Capture the cell that displays the provided text and extract its (x, y) central coordinate. 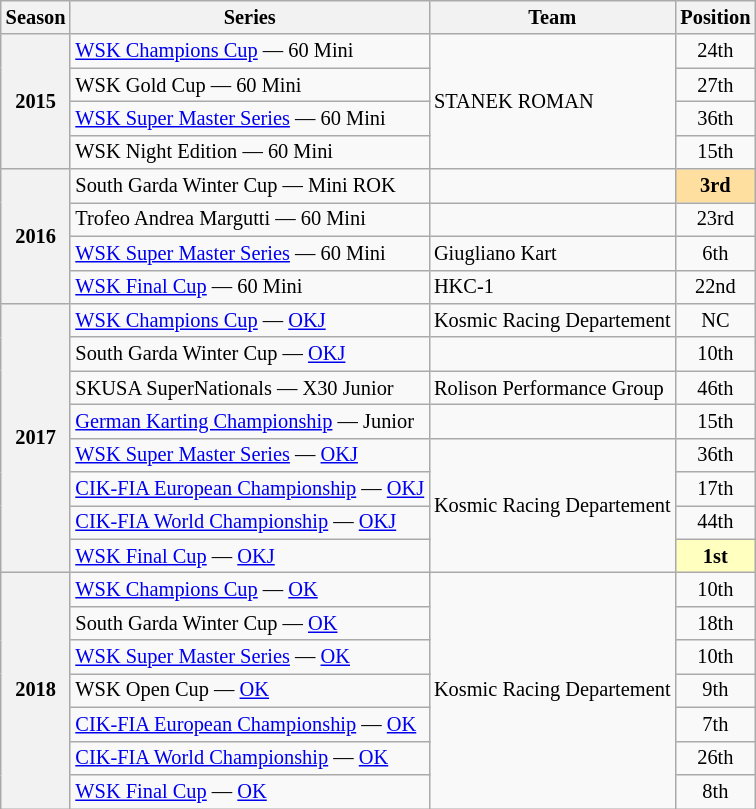
SKUSA SuperNationals — X30 Junior (250, 388)
22nd (715, 287)
3rd (715, 186)
24th (715, 51)
STANEK ROMAN (552, 102)
1st (715, 556)
WSK Open Cup — OK (250, 690)
HKC-1 (552, 287)
8th (715, 791)
2017 (36, 438)
CIK-FIA World Championship — OK (250, 758)
27th (715, 85)
WSK Night Edition — 60 Mini (250, 152)
South Garda Winter Cup — OK (250, 623)
Series (250, 17)
Rolison Performance Group (552, 388)
17th (715, 489)
7th (715, 724)
Trofeo Andrea Margutti — 60 Mini (250, 219)
WSK Champions Cup — OK (250, 589)
CIK-FIA European Championship — OKJ (250, 489)
WSK Final Cup — OKJ (250, 556)
2016 (36, 236)
44th (715, 522)
Team (552, 17)
WSK Champions Cup — 60 Mini (250, 51)
CIK-FIA World Championship — OKJ (250, 522)
6th (715, 253)
WSK Champions Cup — OKJ (250, 320)
23rd (715, 219)
18th (715, 623)
Position (715, 17)
9th (715, 690)
South Garda Winter Cup — OKJ (250, 354)
2018 (36, 690)
WSK Super Master Series — OK (250, 657)
German Karting Championship — Junior (250, 421)
Giugliano Kart (552, 253)
Season (36, 17)
NC (715, 320)
CIK-FIA European Championship — OK (250, 724)
South Garda Winter Cup — Mini ROK (250, 186)
WSK Gold Cup — 60 Mini (250, 85)
WSK Super Master Series — OKJ (250, 455)
46th (715, 388)
26th (715, 758)
2015 (36, 102)
WSK Final Cup — OK (250, 791)
WSK Final Cup — 60 Mini (250, 287)
